Return [x, y] of the center of cell containing provided text 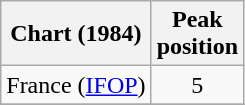
Peak position [197, 34]
5 [197, 85]
France (IFOP) [76, 85]
Chart (1984) [76, 34]
